Search for the cell housing the specified text and yield its [X, Y] center coordinate. 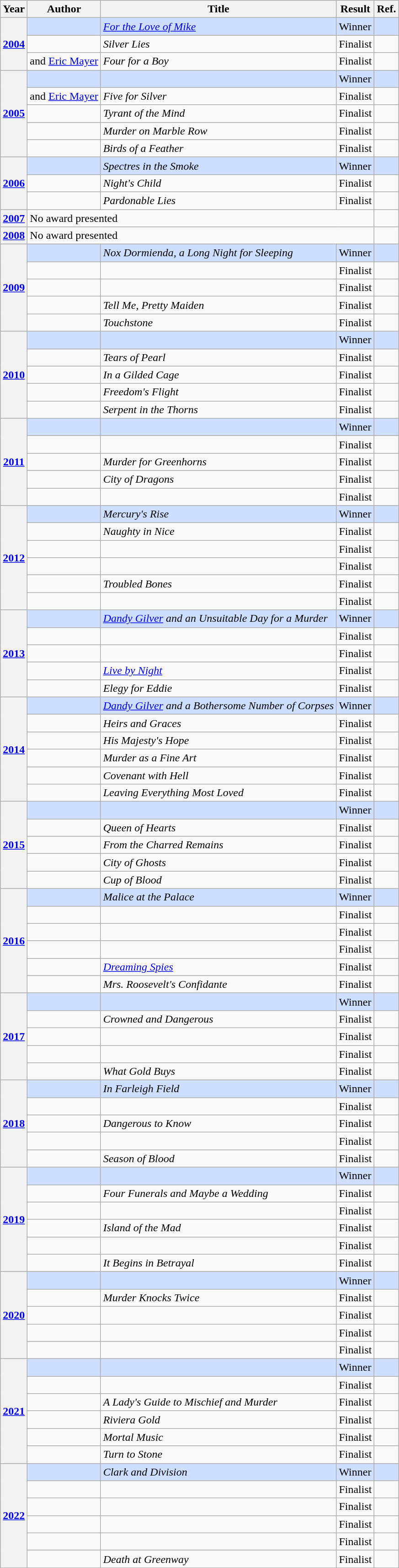
Covenant with Hell [218, 776]
Murder on Marble Row [218, 131]
Pardonable Lies [218, 200]
2022 [14, 1515]
2006 [14, 183]
Tyrant of the Mind [218, 113]
Serpent in the Thorns [218, 410]
2008 [14, 236]
Murder for Greenhorns [218, 462]
2010 [14, 375]
From the Charred Remains [218, 845]
Murder Knocks Twice [218, 1298]
Troubled Bones [218, 584]
2019 [14, 1219]
Author [64, 9]
City of Ghosts [218, 862]
It Begins in Betrayal [218, 1263]
Malice at the Palace [218, 897]
Title [218, 9]
Turn to Stone [218, 1455]
Mercury's Rise [218, 514]
Tell Me, Pretty Maiden [218, 305]
Crowned and Dangerous [218, 1019]
Silver Lies [218, 44]
2004 [14, 44]
Mrs. Roosevelt's Confidante [218, 984]
2012 [14, 558]
2005 [14, 113]
A Lady's Guide to Mischief and Murder [218, 1402]
Five for Silver [218, 96]
2014 [14, 749]
Year [14, 9]
2009 [14, 288]
In Farleigh Field [218, 1089]
Leaving Everything Most Loved [218, 793]
2007 [14, 218]
Spectres in the Smoke [218, 166]
Cup of Blood [218, 880]
Heirs and Graces [218, 723]
2017 [14, 1036]
Murder as a Fine Art [218, 758]
Touchstone [218, 323]
His Majesty's Hope [218, 740]
Freedom's Flight [218, 392]
Four Funerals and Maybe a Wedding [218, 1193]
2016 [14, 941]
Death at Greenway [218, 1559]
Tears of Pearl [218, 357]
Island of the Mad [218, 1228]
Ref. [387, 9]
Result [356, 9]
2011 [14, 462]
Dangerous to Know [218, 1124]
Live by Night [218, 671]
Elegy for Eddie [218, 688]
2021 [14, 1411]
Night's Child [218, 183]
Clark and Division [218, 1472]
Season of Blood [218, 1158]
Mortal Music [218, 1437]
Dandy Gilver and an Unsuitable Day for a Murder [218, 619]
2018 [14, 1124]
What Gold Buys [218, 1072]
2020 [14, 1315]
Birds of a Feather [218, 148]
Riviera Gold [218, 1420]
Four for a Boy [218, 61]
Dandy Gilver and a Bothersome Number of Corpses [218, 706]
In a Gilded Cage [218, 375]
2015 [14, 845]
2013 [14, 653]
Naughty in Nice [218, 532]
For the Love of Mike [218, 27]
Nox Dormienda, a Long Night for Sleeping [218, 253]
City of Dragons [218, 479]
Dreaming Spies [218, 967]
Queen of Hearts [218, 828]
